Return the (X, Y) coordinate for the center point of the cell that contains the specified text.  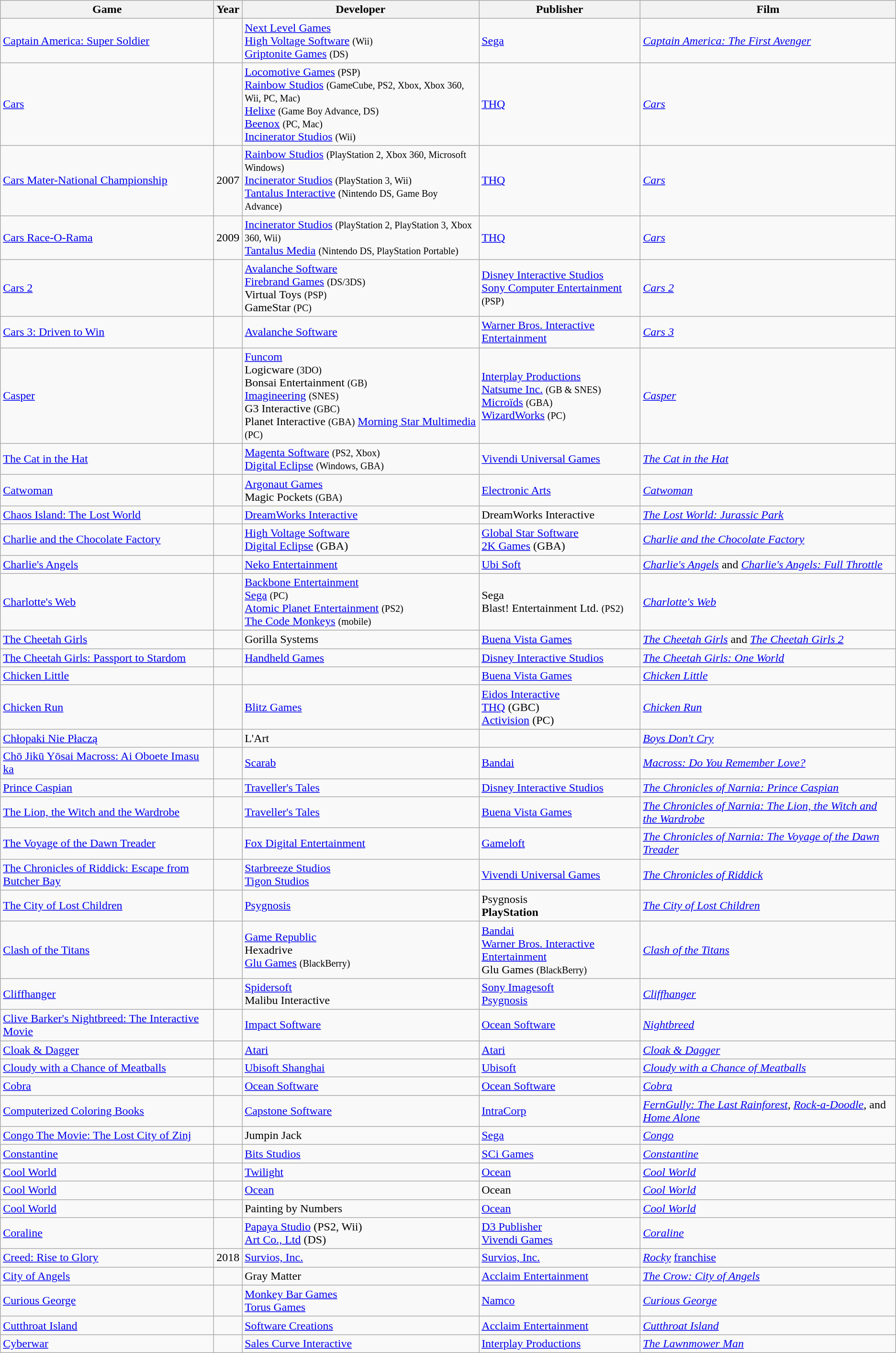
Capstone Software (361, 1111)
The Lion, the Witch and the Wardrobe (107, 812)
Game RepublicHexadriveGlu Games (BlackBerry) (361, 950)
The Chronicles of Narnia: The Lion, the Witch and the Wardrobe (768, 812)
The Voyage of the Dawn Treader (107, 844)
Next Level GamesHigh Voltage Software (Wii)Griptonite Games (DS) (361, 41)
The Cheetah Girls and The Cheetah Girls 2 (768, 640)
Blitz Games (361, 707)
Interplay ProductionsNatsume Inc. (GB & SNES)Microïds (GBA)WizardWorks (PC) (560, 395)
Charlie's Angels (107, 564)
The Chronicles of Narnia: The Voyage of the Dawn Treader (768, 844)
The Cheetah Girls: One World (768, 658)
Psygnosis (361, 906)
Starbreeze StudiosTigon Studios (361, 874)
2009 (228, 237)
Jumpin Jack (361, 1136)
Clive Barker's Nightbreed: The Interactive Movie (107, 1025)
Rocky franchise (768, 1258)
BandaiWarner Bros. Interactive EntertainmentGlu Games (BlackBerry) (560, 950)
Magenta Software (PS2, Xbox)Digital Eclipse (Windows, GBA) (361, 459)
Neko Entertainment (361, 564)
Sony ImagesoftPsygnosis (560, 994)
The Lawnmower Man (768, 1343)
Avalanche Software (361, 332)
Monkey Bar GamesTorus Games (361, 1300)
Nightbreed (768, 1025)
Computerized Coloring Books (107, 1111)
Warner Bros. Interactive Entertainment (560, 332)
Ubisoft (560, 1068)
2007 (228, 180)
Cars Mater-National Championship (107, 180)
Chłopaki Nie Płaczą (107, 738)
Sales Curve Interactive (361, 1343)
Developer (361, 10)
The Crow: City of Angels (768, 1276)
Film (768, 10)
Interplay Productions (560, 1343)
The Cheetah Girls: Passport to Stardom (107, 658)
The Lost World: Jurassic Park (768, 515)
Software Creations (361, 1325)
L'Art (361, 738)
FuncomLogicware (3DO)Bonsai Entertainment (GB)Imagineering (SNES)G3 Interactive (GBC)Planet Interactive (GBA) Morning Star Multimedia (PC) (361, 395)
D3 PublisherVivendi Games (560, 1233)
Papaya Studio (PS2, Wii)Art Co., Ltd (DS) (361, 1233)
Cars Race-O-Rama (107, 237)
Creed: Rise to Glory (107, 1258)
Game (107, 10)
Chaos Island: The Lost World (107, 515)
Global Star Software2K Games (GBA) (560, 539)
Ubi Soft (560, 564)
Avalanche SoftwareFirebrand Games (DS/3DS)Virtual Toys (PSP)GameStar (PC) (361, 288)
Cyberwar (107, 1343)
Incinerator Studios (PlayStation 2, PlayStation 3, Xbox 360, Wii)Tantalus Media (Nintendo DS, PlayStation Portable) (361, 237)
The Chronicles of Riddick: Escape from Butcher Bay (107, 874)
Painting by Numbers (361, 1208)
The Cheetah Girls (107, 640)
City of Angels (107, 1276)
Congo (768, 1136)
The Chronicles of Narnia: Prince Caspian (768, 788)
SpidersoftMalibu Interactive (361, 994)
Captain America: Super Soldier (107, 41)
Fox Digital Entertainment (361, 844)
Impact Software (361, 1025)
Namco (560, 1300)
2018 (228, 1258)
Chō Jikū Yōsai Macross: Ai Oboete Imasu ka (107, 763)
High Voltage SoftwareDigital Eclipse (GBA) (361, 539)
PsygnosisPlayStation (560, 906)
Ubisoft Shanghai (361, 1068)
Electronic Arts (560, 490)
Bandai (560, 763)
Scarab (361, 763)
Gorilla Systems (361, 640)
Disney Interactive StudiosSony Computer Entertainment (PSP) (560, 288)
The Chronicles of Riddick (768, 874)
Year (228, 10)
Cars 3: Driven to Win (107, 332)
Prince Caspian (107, 788)
Backbone EntertainmentSega (PC)Atomic Planet Entertainment (PS2)The Code Monkeys (mobile) (361, 602)
IntraCorp (560, 1111)
Argonaut GamesMagic Pockets (GBA) (361, 490)
Gray Matter (361, 1276)
Handheld Games (361, 658)
Eidos InteractiveTHQ (GBC)Activision (PC) (560, 707)
FernGully: The Last Rainforest, Rock-a-Doodle, and Home Alone (768, 1111)
Boys Don't Cry (768, 738)
Cars 3 (768, 332)
Charlie's Angels and Charlie's Angels: Full Throttle (768, 564)
Macross: Do You Remember Love? (768, 763)
Gameloft (560, 844)
Captain America: The First Avenger (768, 41)
SegaBlast! Entertainment Ltd. (PS2) (560, 602)
Twilight (361, 1172)
SCi Games (560, 1154)
Publisher (560, 10)
Congo The Movie: The Lost City of Zinj (107, 1136)
Bits Studios (361, 1154)
